For the text-containing cell, return its midpoint in [x, y] coordinate format. 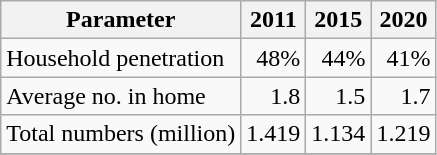
Household penetration [121, 58]
1.134 [338, 134]
48% [274, 58]
Total numbers (million) [121, 134]
44% [338, 58]
1.7 [404, 96]
1.419 [274, 134]
2020 [404, 20]
1.5 [338, 96]
1.8 [274, 96]
1.219 [404, 134]
2015 [338, 20]
Parameter [121, 20]
Average no. in home [121, 96]
41% [404, 58]
2011 [274, 20]
